Output the (X, Y) coordinate of the center of the cell containing the given text.  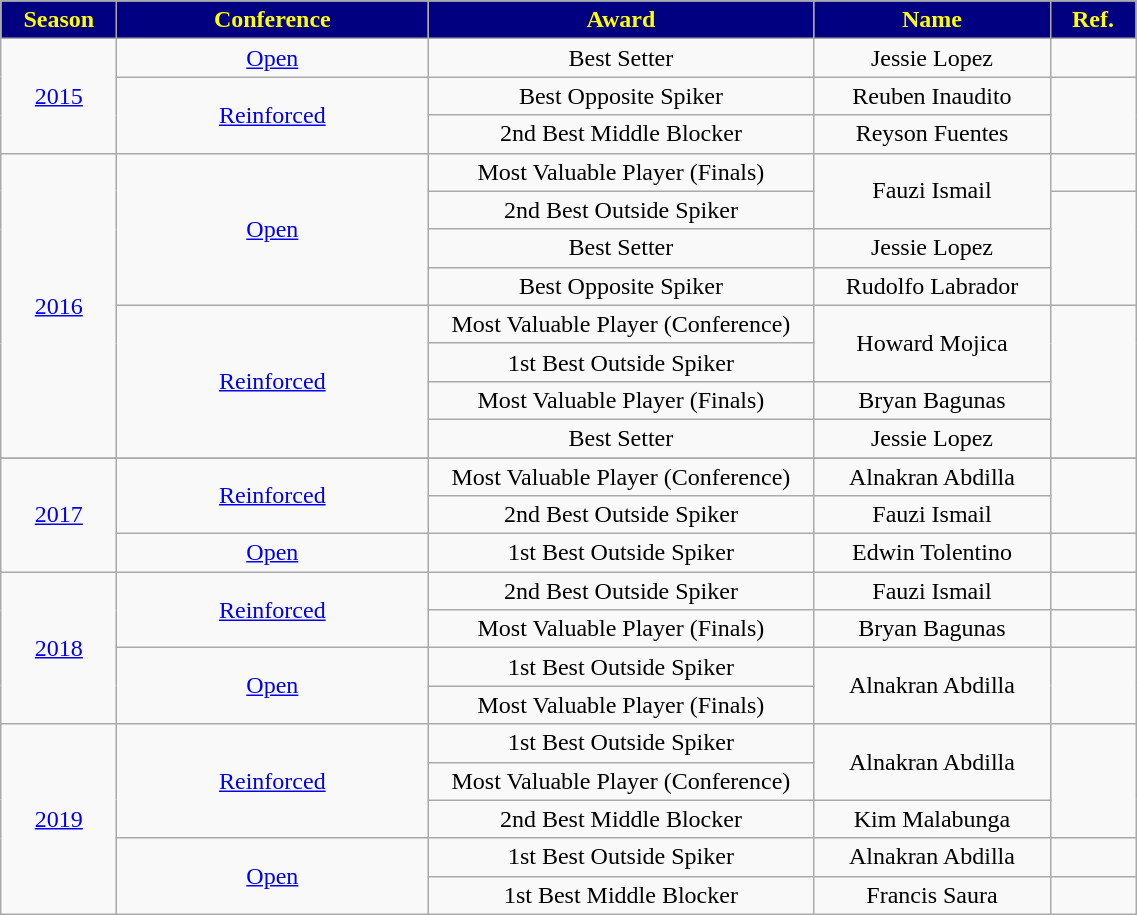
Howard Mojica (932, 343)
Name (932, 20)
Francis Saura (932, 895)
2018 (59, 648)
Reuben Inaudito (932, 96)
Reyson Fuentes (932, 134)
2016 (59, 305)
Rudolfo Labrador (932, 286)
Conference (272, 20)
Ref. (1093, 20)
1st Best Middle Blocker (621, 895)
Award (621, 20)
Kim Malabunga (932, 819)
2017 (59, 515)
Edwin Tolentino (932, 553)
2019 (59, 819)
2015 (59, 96)
Season (59, 20)
